For the text-containing cell, return its midpoint in [x, y] coordinate format. 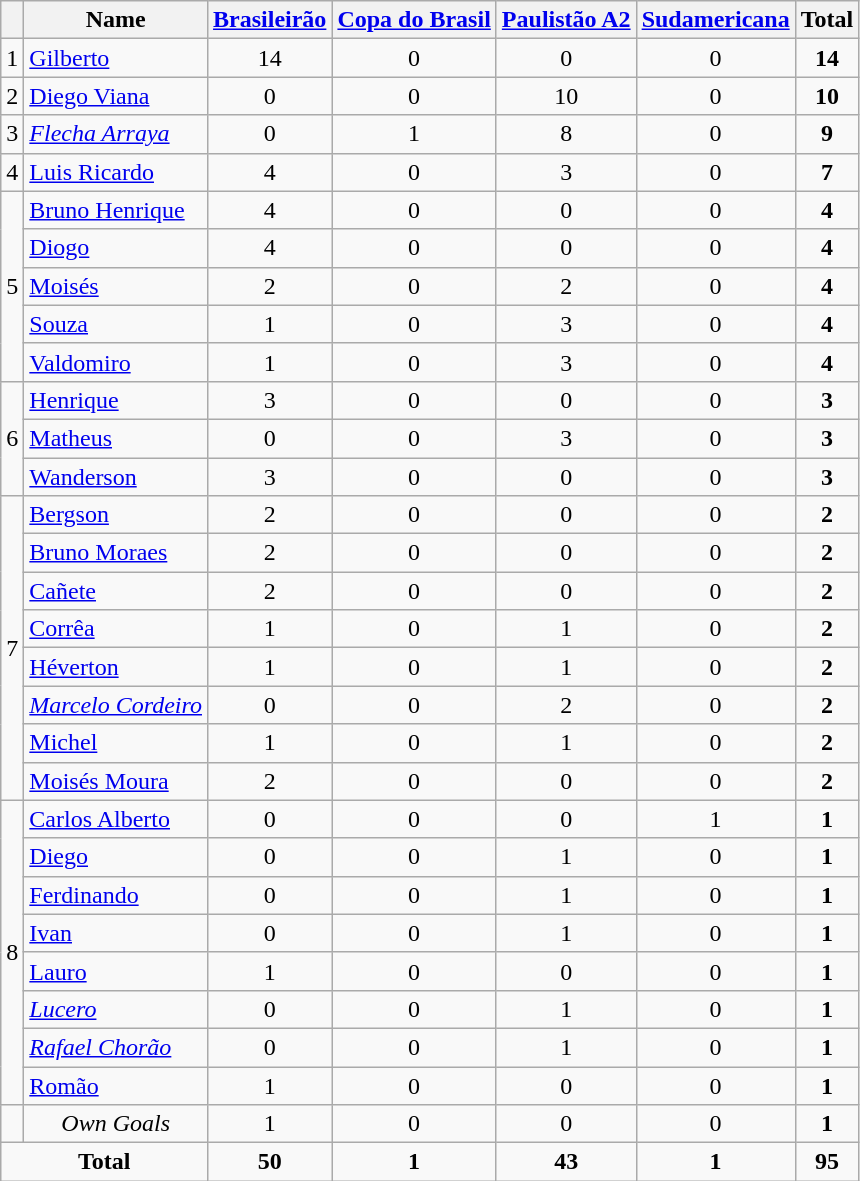
Flecha Arraya [116, 134]
5 [12, 286]
Sudamericana [716, 20]
Gilberto [116, 58]
Héverton [116, 667]
6 [12, 438]
Romão [116, 1085]
Diego [116, 857]
Bergson [116, 515]
Marcelo Cordeiro [116, 705]
Carlos Alberto [116, 819]
Luis Ricardo [116, 172]
Lauro [116, 971]
Paulistão A2 [566, 20]
Corrêa [116, 629]
Souza [116, 324]
Ivan [116, 933]
Rafael Chorão [116, 1047]
Moisés [116, 286]
Diego Viana [116, 96]
9 [827, 134]
43 [566, 1162]
Diogo [116, 248]
Cañete [116, 591]
Henrique [116, 400]
Bruno Moraes [116, 553]
Own Goals [116, 1124]
50 [270, 1162]
Moisés Moura [116, 781]
Lucero [116, 1009]
Valdomiro [116, 362]
Matheus [116, 438]
Copa do Brasil [414, 20]
Wanderson [116, 477]
Michel [116, 743]
Name [116, 20]
Brasileirão [270, 20]
Ferdinando [116, 895]
95 [827, 1162]
Bruno Henrique [116, 210]
